Detect which cell encompasses the target text, then output its (x, y) center coordinate. 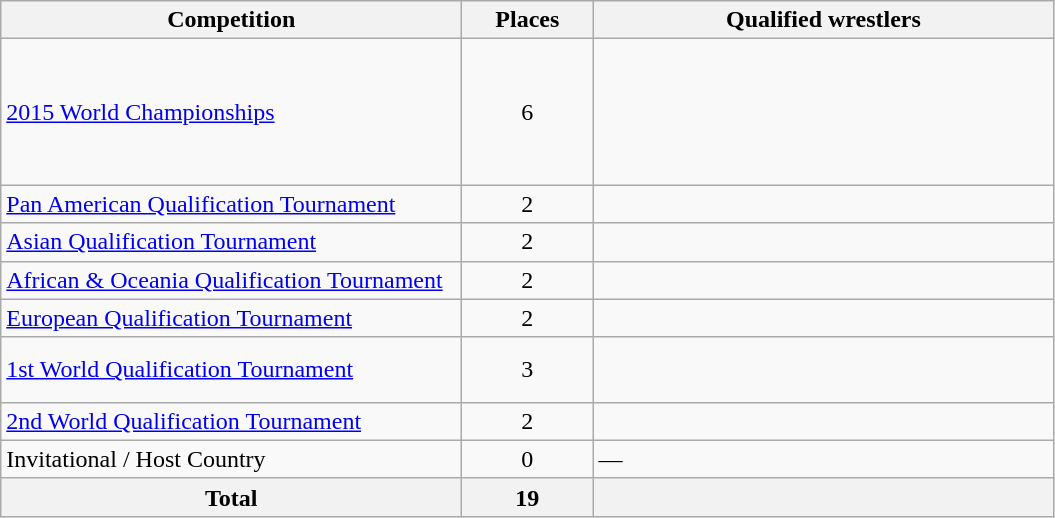
2015 World Championships (232, 112)
Qualified wrestlers (824, 20)
3 (528, 370)
Places (528, 20)
1st World Qualification Tournament (232, 370)
Total (232, 497)
Invitational / Host Country (232, 459)
19 (528, 497)
0 (528, 459)
Pan American Qualification Tournament (232, 204)
— (824, 459)
6 (528, 112)
European Qualification Tournament (232, 318)
Asian Qualification Tournament (232, 242)
2nd World Qualification Tournament (232, 421)
Competition (232, 20)
African & Oceania Qualification Tournament (232, 280)
